Identify which cell holds the provided text, then report its [X, Y] central coordinate. 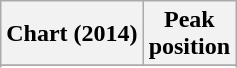
Chart (2014) [72, 34]
Peakposition [189, 34]
